Locate the cell with the specified text and output its (x, y) center coordinate. 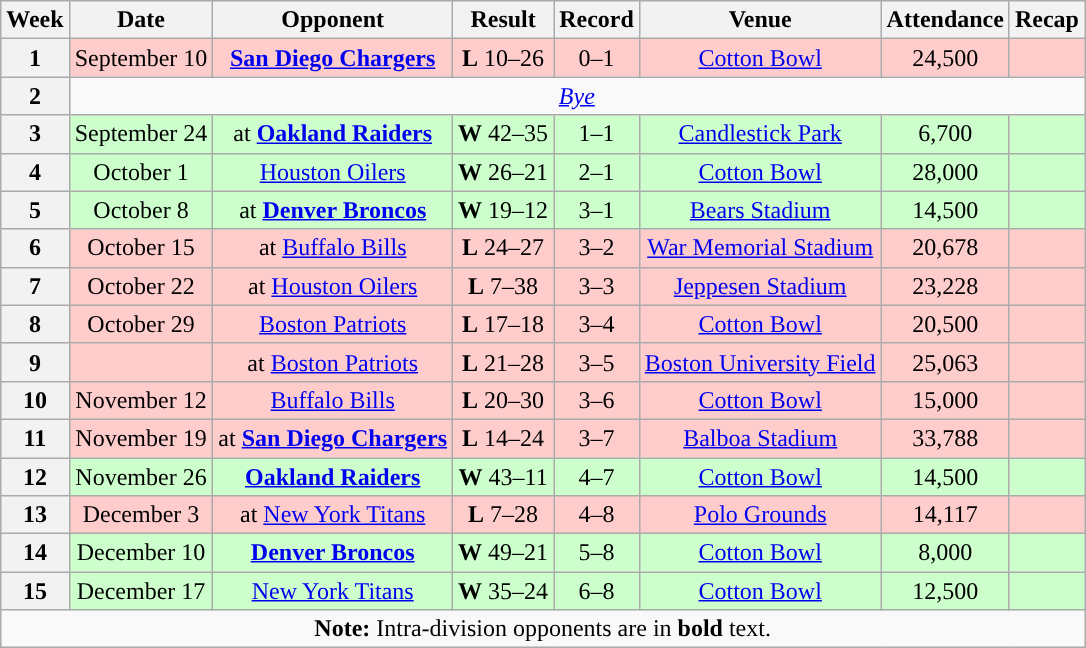
New York Titans (333, 591)
Boston Patriots (333, 324)
1–1 (597, 134)
L 20–30 (504, 400)
15,000 (945, 400)
Result (504, 20)
5–8 (597, 553)
6–8 (597, 591)
28,000 (945, 172)
20,500 (945, 324)
W 49–21 (504, 553)
Bears Stadium (760, 210)
at Boston Patriots (333, 362)
Oakland Raiders (333, 477)
October 8 (141, 210)
15 (35, 591)
3–4 (597, 324)
Boston University Field (760, 362)
October 22 (141, 286)
2 (35, 96)
Record (597, 20)
October 1 (141, 172)
3–1 (597, 210)
L 17–18 (504, 324)
0–1 (597, 58)
23,228 (945, 286)
September 10 (141, 58)
at Oakland Raiders (333, 134)
33,788 (945, 438)
L 24–27 (504, 248)
W 26–21 (504, 172)
24,500 (945, 58)
W 43–11 (504, 477)
Week (35, 20)
Attendance (945, 20)
Note: Intra-division opponents are in bold text. (543, 629)
Polo Grounds (760, 515)
10 (35, 400)
20,678 (945, 248)
at San Diego Chargers (333, 438)
7 (35, 286)
3–5 (597, 362)
L 7–28 (504, 515)
1 (35, 58)
Candlestick Park (760, 134)
Bye (576, 96)
12 (35, 477)
War Memorial Stadium (760, 248)
Balboa Stadium (760, 438)
5 (35, 210)
Recap (1046, 20)
9 (35, 362)
3–6 (597, 400)
3–3 (597, 286)
December 10 (141, 553)
December 3 (141, 515)
L 10–26 (504, 58)
September 24 (141, 134)
Jeppesen Stadium (760, 286)
W 19–12 (504, 210)
October 29 (141, 324)
12,500 (945, 591)
Houston Oilers (333, 172)
6,700 (945, 134)
November 19 (141, 438)
Buffalo Bills (333, 400)
14,117 (945, 515)
Date (141, 20)
4–7 (597, 477)
Denver Broncos (333, 553)
November 12 (141, 400)
L 7–38 (504, 286)
at Houston Oilers (333, 286)
3–2 (597, 248)
4–8 (597, 515)
11 (35, 438)
L 21–28 (504, 362)
at New York Titans (333, 515)
Opponent (333, 20)
3–7 (597, 438)
December 17 (141, 591)
at Buffalo Bills (333, 248)
8 (35, 324)
at Denver Broncos (333, 210)
L 14–24 (504, 438)
November 26 (141, 477)
4 (35, 172)
6 (35, 248)
25,063 (945, 362)
W 42–35 (504, 134)
3 (35, 134)
8,000 (945, 553)
San Diego Chargers (333, 58)
W 35–24 (504, 591)
October 15 (141, 248)
13 (35, 515)
14 (35, 553)
Venue (760, 20)
2–1 (597, 172)
